For the text-containing cell, return its midpoint in (x, y) coordinate format. 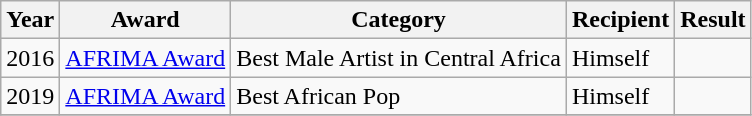
Category (399, 20)
Award (146, 20)
Result (713, 20)
2019 (30, 96)
Recipient (620, 20)
Best African Pop (399, 96)
Best Male Artist in Central Africa (399, 58)
Year (30, 20)
2016 (30, 58)
